For the text-containing cell, return its midpoint in [X, Y] coordinate format. 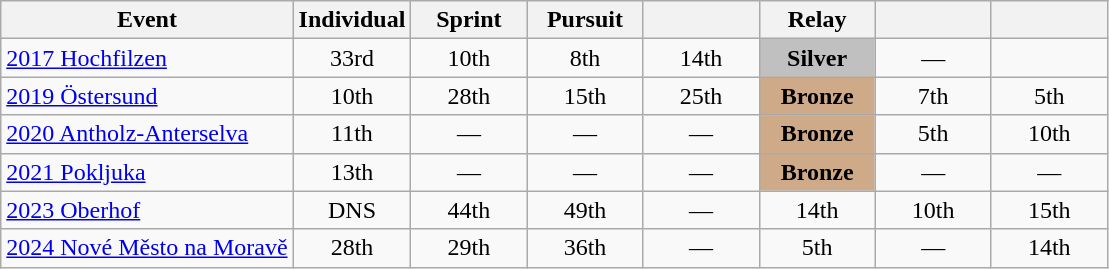
49th [585, 210]
Silver [817, 58]
2019 Östersund [147, 96]
7th [933, 96]
44th [469, 210]
2024 Nové Město na Moravě [147, 248]
2021 Pokljuka [147, 172]
25th [701, 96]
2017 Hochfilzen [147, 58]
2020 Antholz-Anterselva [147, 134]
Pursuit [585, 20]
DNS [352, 210]
36th [585, 248]
13th [352, 172]
Sprint [469, 20]
33rd [352, 58]
8th [585, 58]
11th [352, 134]
Event [147, 20]
Individual [352, 20]
29th [469, 248]
Relay [817, 20]
2023 Oberhof [147, 210]
